Identify which cell holds the provided text, then report its [x, y] central coordinate. 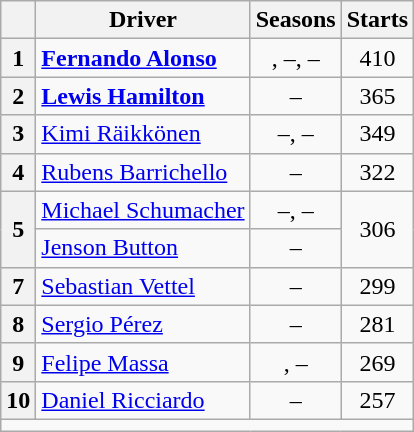
Daniel Ricciardo [143, 400]
Sergio Pérez [143, 324]
281 [377, 324]
10 [18, 400]
8 [18, 324]
Kimi Räikkönen [143, 134]
5 [18, 229]
Lewis Hamilton [143, 96]
4 [18, 172]
Rubens Barrichello [143, 172]
Jenson Button [143, 248]
, – [296, 362]
269 [377, 362]
Felipe Massa [143, 362]
306 [377, 229]
7 [18, 286]
2 [18, 96]
365 [377, 96]
299 [377, 286]
Fernando Alonso [143, 58]
349 [377, 134]
, –, – [296, 58]
Starts [377, 20]
Sebastian Vettel [143, 286]
3 [18, 134]
1 [18, 58]
9 [18, 362]
Michael Schumacher [143, 210]
257 [377, 400]
Seasons [296, 20]
410 [377, 58]
322 [377, 172]
Driver [143, 20]
